Output the [X, Y] coordinate of the center of the cell containing the given text.  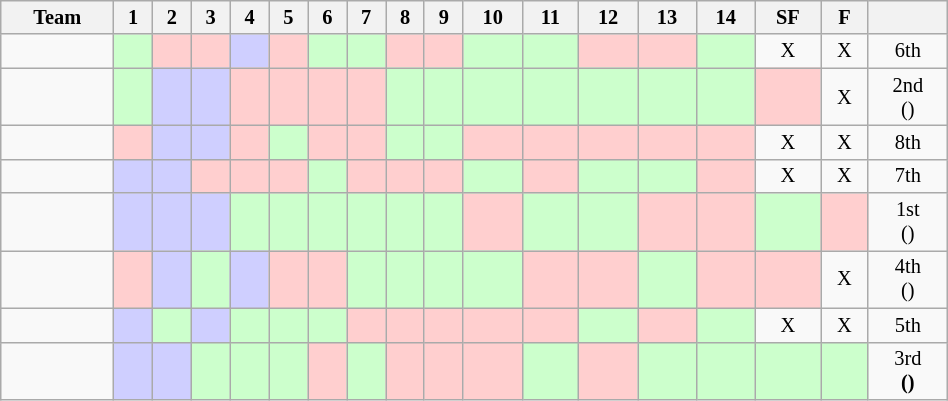
8 [406, 17]
7th [908, 176]
3rd() [908, 371]
6 [328, 17]
2nd() [908, 97]
6th [908, 51]
2 [172, 17]
Team [58, 17]
5th [908, 325]
10 [492, 17]
14 [726, 17]
1st() [908, 222]
4th() [908, 279]
7 [366, 17]
13 [668, 17]
F [845, 17]
4 [250, 17]
11 [550, 17]
SF [788, 17]
1 [134, 17]
3 [210, 17]
5 [288, 17]
8th [908, 142]
9 [444, 17]
12 [608, 17]
